Identify which cell holds the provided text, then report its (x, y) central coordinate. 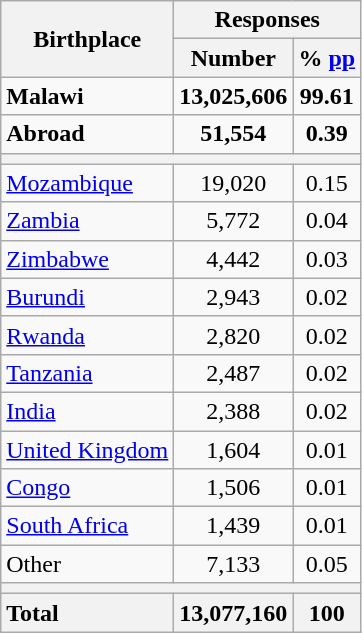
13,077,160 (234, 613)
Zimbabwe (88, 259)
7,133 (234, 564)
Total (88, 613)
Malawi (88, 96)
Congo (88, 488)
100 (327, 613)
Birthplace (88, 39)
Mozambique (88, 183)
1,506 (234, 488)
% pp (327, 58)
1,439 (234, 526)
Abroad (88, 134)
2,820 (234, 335)
Other (88, 564)
13,025,606 (234, 96)
0.05 (327, 564)
South Africa (88, 526)
Burundi (88, 297)
Tanzania (88, 373)
0.04 (327, 221)
0.03 (327, 259)
2,388 (234, 411)
51,554 (234, 134)
2,487 (234, 373)
0.39 (327, 134)
Rwanda (88, 335)
Number (234, 58)
Responses (268, 20)
1,604 (234, 449)
4,442 (234, 259)
99.61 (327, 96)
United Kingdom (88, 449)
5,772 (234, 221)
Zambia (88, 221)
2,943 (234, 297)
0.15 (327, 183)
India (88, 411)
19,020 (234, 183)
